Pinpoint the cell where the given text exists, returning its (X, Y) midpoint coordinate. 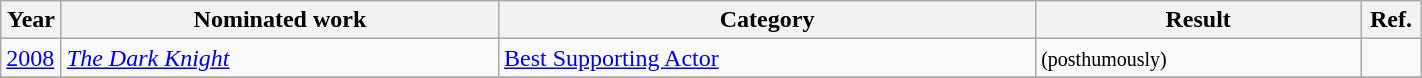
Year (32, 20)
2008 (32, 58)
The Dark Knight (280, 58)
Result (1198, 20)
Category (768, 20)
(posthumously) (1198, 58)
Ref. (1392, 20)
Best Supporting Actor (768, 58)
Nominated work (280, 20)
